Determine the (x, y) coordinate at the center of the cell enclosing the given text.  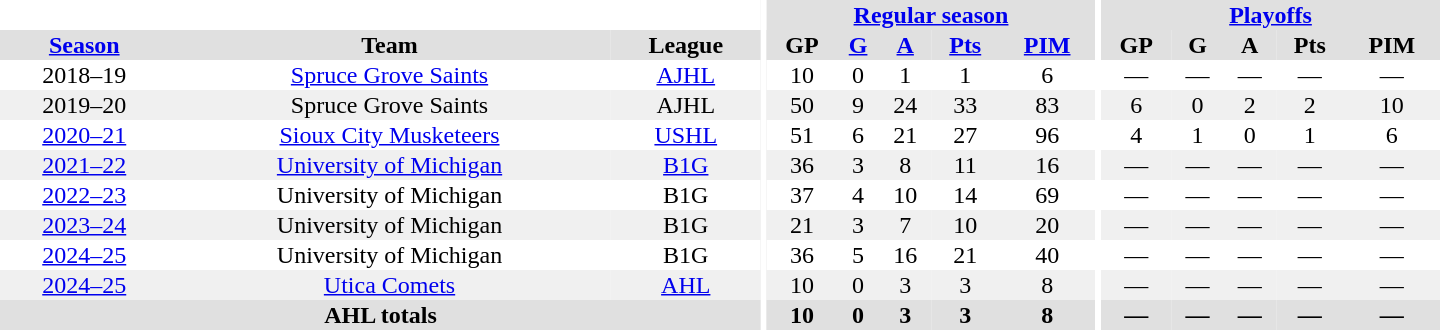
50 (802, 105)
51 (802, 135)
2019–20 (84, 105)
24 (905, 105)
37 (802, 195)
2022–23 (84, 195)
40 (1047, 255)
96 (1047, 135)
7 (905, 225)
83 (1047, 105)
14 (965, 195)
2020–21 (84, 135)
2021–22 (84, 165)
11 (965, 165)
Regular season (931, 15)
Utica Comets (389, 285)
9 (858, 105)
Playoffs (1270, 15)
2023–24 (84, 225)
2018–19 (84, 75)
20 (1047, 225)
League (686, 45)
27 (965, 135)
Season (84, 45)
AHL totals (380, 315)
Sioux City Musketeers (389, 135)
AHL (686, 285)
69 (1047, 195)
USHL (686, 135)
5 (858, 255)
Team (389, 45)
33 (965, 105)
